Return the (X, Y) coordinate for the center point of the cell that contains the specified text.  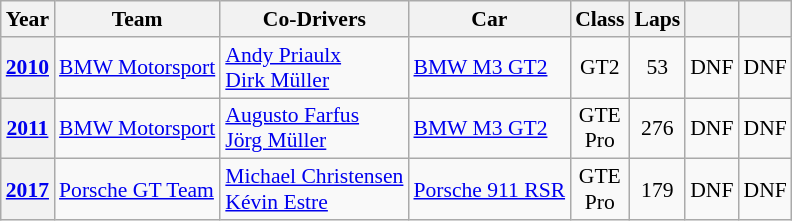
Laps (657, 19)
Class (600, 19)
179 (657, 190)
Porsche GT Team (137, 190)
Michael Christensen Kévin Estre (314, 190)
Team (137, 19)
Augusto Farfus Jörg Müller (314, 128)
Year (28, 19)
53 (657, 68)
Andy Priaulx Dirk Müller (314, 68)
Car (489, 19)
2017 (28, 190)
Porsche 911 RSR (489, 190)
2010 (28, 68)
276 (657, 128)
GT2 (600, 68)
2011 (28, 128)
Co-Drivers (314, 19)
